From the cell containing the given text, extract its center point as [x, y] coordinate. 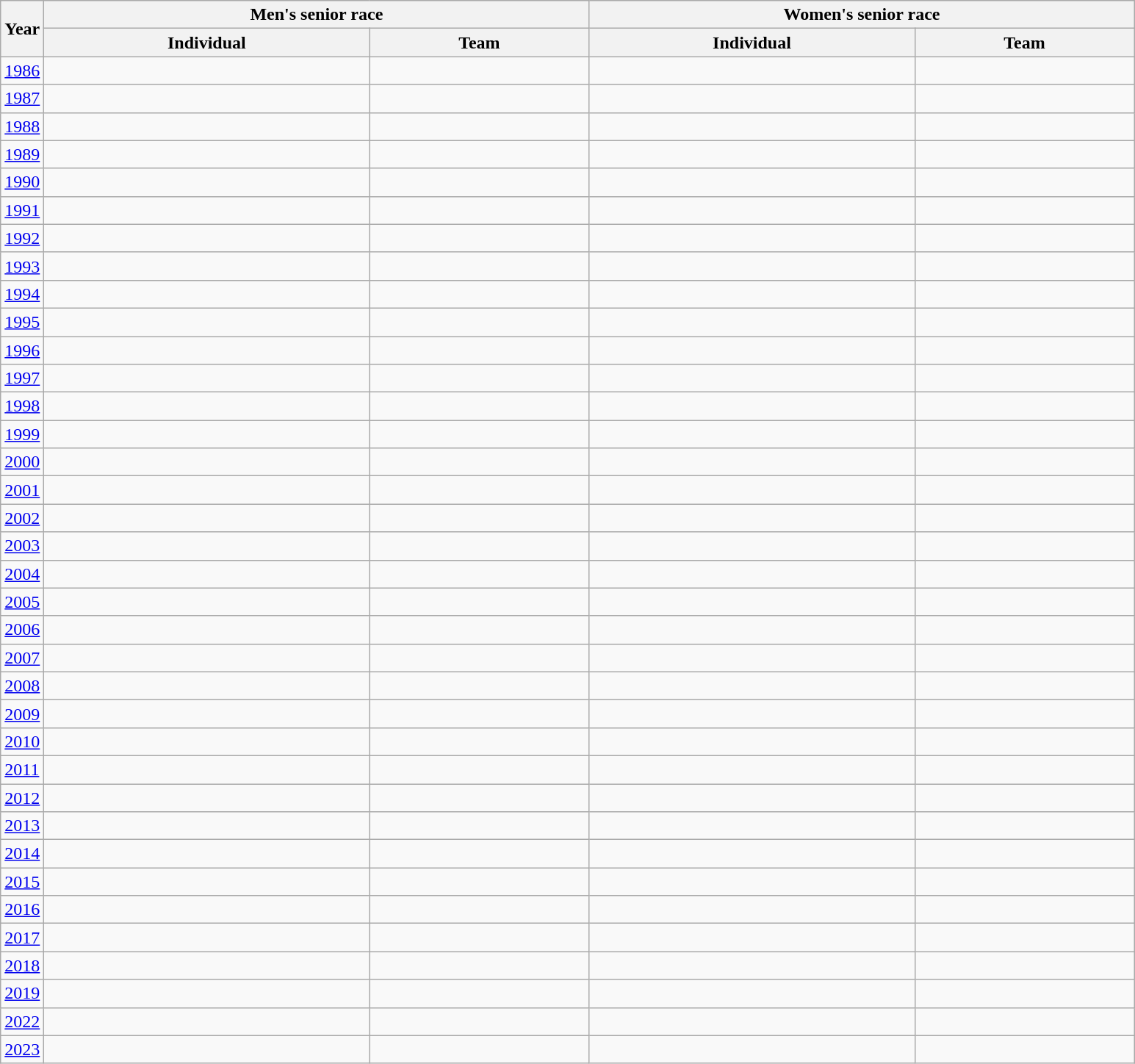
2018 [22, 966]
1999 [22, 434]
2022 [22, 1021]
2019 [22, 993]
Year [22, 29]
2013 [22, 826]
2004 [22, 574]
2016 [22, 910]
1992 [22, 238]
1990 [22, 182]
2006 [22, 630]
2009 [22, 713]
2014 [22, 854]
1994 [22, 294]
Women's senior race [862, 15]
1991 [22, 210]
2008 [22, 686]
2015 [22, 882]
2002 [22, 518]
1998 [22, 406]
2005 [22, 602]
2007 [22, 658]
1997 [22, 378]
2001 [22, 490]
2010 [22, 741]
1996 [22, 351]
2017 [22, 938]
2023 [22, 1049]
1987 [22, 98]
2003 [22, 546]
Men's senior race [317, 15]
1989 [22, 154]
2000 [22, 462]
1993 [22, 266]
2012 [22, 797]
1986 [22, 71]
2011 [22, 769]
1995 [22, 322]
1988 [22, 126]
